Provide the [x, y] coordinate of the cell's center where the given text is located.  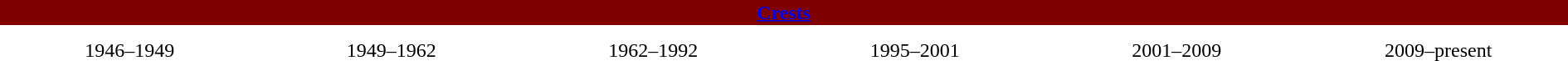
Crests [784, 13]
